Determine the [x, y] coordinate at the center of the cell enclosing the given text.  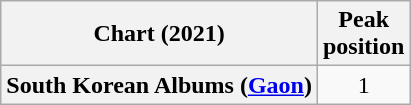
South Korean Albums (Gaon) [160, 85]
Chart (2021) [160, 34]
1 [363, 85]
Peakposition [363, 34]
